Return the (X, Y) coordinate for the center point of the cell that contains the specified text.  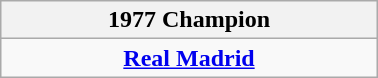
1977 Champion (189, 20)
Real Madrid (189, 58)
